Find where the given text appears and provide that cell's center as [x, y] coordinate. 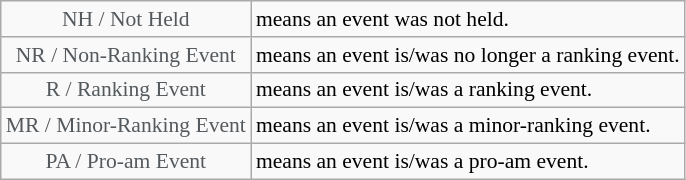
R / Ranking Event [126, 90]
NH / Not Held [126, 19]
NR / Non-Ranking Event [126, 55]
means an event is/was a ranking event. [468, 90]
means an event is/was a pro-am event. [468, 162]
means an event is/was a minor-ranking event. [468, 126]
MR / Minor-Ranking Event [126, 126]
means an event is/was no longer a ranking event. [468, 55]
means an event was not held. [468, 19]
PA / Pro-am Event [126, 162]
